Capture the cell that displays the provided text and extract its (X, Y) central coordinate. 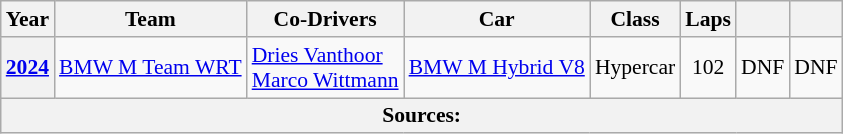
Year (28, 19)
Class (635, 19)
BMW M Team WRT (150, 68)
102 (708, 68)
Hypercar (635, 68)
Car (497, 19)
Sources: (422, 116)
Dries Vanthoor Marco Wittmann (326, 68)
Laps (708, 19)
Team (150, 19)
2024 (28, 68)
Co-Drivers (326, 19)
BMW M Hybrid V8 (497, 68)
